Find where the given text appears and provide that cell's center as [X, Y] coordinate. 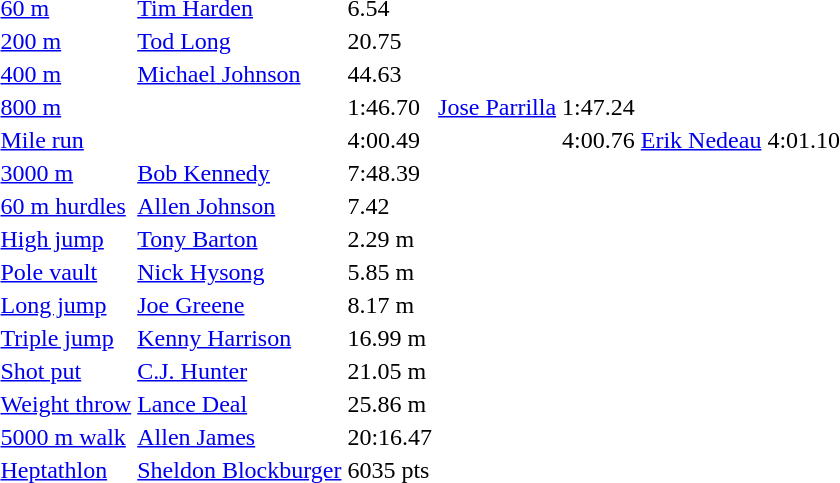
Jose Parrilla [498, 107]
20.75 [390, 41]
Allen Johnson [240, 206]
Lance Deal [240, 404]
Kenny Harrison [240, 338]
7:48.39 [390, 173]
Joe Greene [240, 305]
21.05 m [390, 371]
20:16.47 [390, 437]
Allen James [240, 437]
1:47.24 [599, 107]
C.J. Hunter [240, 371]
Michael Johnson [240, 74]
25.86 m [390, 404]
Nick Hysong [240, 272]
Erik Nedeau [701, 140]
4:00.49 [390, 140]
5.85 m [390, 272]
2.29 m [390, 239]
8.17 m [390, 305]
7.42 [390, 206]
4:00.76 [599, 140]
16.99 m [390, 338]
Bob Kennedy [240, 173]
Tod Long [240, 41]
Tony Barton [240, 239]
44.63 [390, 74]
1:46.70 [390, 107]
